Output the (X, Y) coordinate of the center of the cell containing the given text.  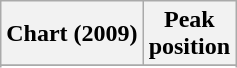
Peakposition (189, 34)
Chart (2009) (72, 34)
